Return the (X, Y) coordinate for the center point of the cell that contains the specified text.  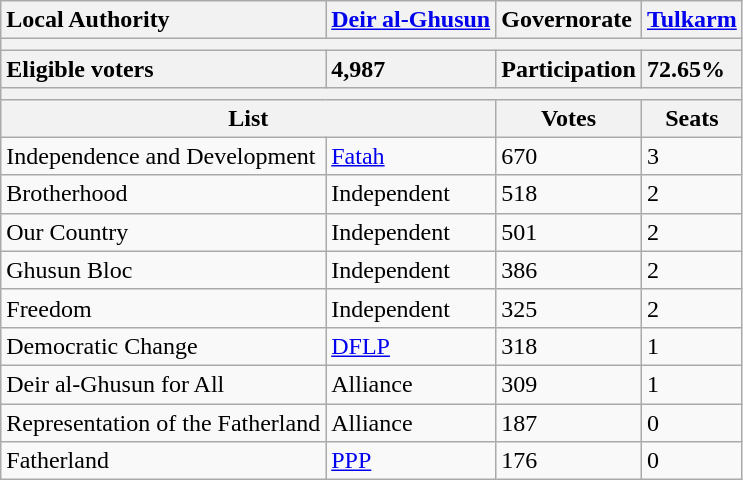
518 (569, 194)
Deir al-Ghusun (411, 20)
List (248, 118)
Local Authority (164, 20)
309 (569, 384)
Ghusun Bloc (164, 270)
4,987 (411, 69)
670 (569, 156)
Independence and Development (164, 156)
325 (569, 308)
Votes (569, 118)
PPP (411, 461)
Seats (692, 118)
72.65% (692, 69)
DFLP (411, 346)
176 (569, 461)
Tulkarm (692, 20)
Our Country (164, 232)
Democratic Change (164, 346)
Participation (569, 69)
3 (692, 156)
Eligible voters (164, 69)
501 (569, 232)
318 (569, 346)
Fatherland (164, 461)
Governorate (569, 20)
Fatah (411, 156)
Brotherhood (164, 194)
Representation of the Fatherland (164, 423)
Freedom (164, 308)
Deir al-Ghusun for All (164, 384)
187 (569, 423)
386 (569, 270)
